Detect which cell encompasses the target text, then output its (X, Y) center coordinate. 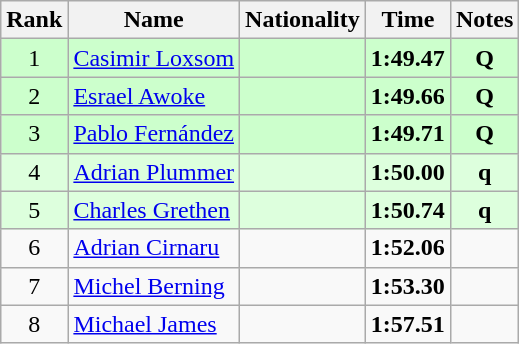
Charles Grethen (154, 210)
2 (34, 96)
Casimir Loxsom (154, 58)
Nationality (303, 20)
8 (34, 324)
Adrian Plummer (154, 172)
Michael James (154, 324)
Time (408, 20)
1:53.30 (408, 286)
1:57.51 (408, 324)
1:52.06 (408, 248)
4 (34, 172)
Michel Berning (154, 286)
6 (34, 248)
Adrian Cirnaru (154, 248)
5 (34, 210)
7 (34, 286)
1:49.47 (408, 58)
Pablo Fernández (154, 134)
1:49.66 (408, 96)
1:50.74 (408, 210)
3 (34, 134)
Notes (484, 20)
1:49.71 (408, 134)
1:50.00 (408, 172)
Rank (34, 20)
1 (34, 58)
Name (154, 20)
Esrael Awoke (154, 96)
